From the cell containing the given text, extract its center point as [x, y] coordinate. 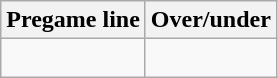
Over/under [210, 20]
Pregame line [74, 20]
